Find where the given text appears and provide that cell's center as (X, Y) coordinate. 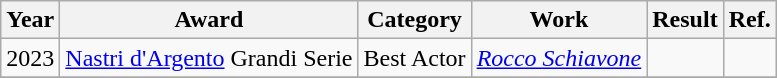
Category (414, 20)
Work (559, 20)
Rocco Schiavone (559, 58)
Year (30, 20)
Nastri d'Argento Grandi Serie (209, 58)
Award (209, 20)
Ref. (750, 20)
Result (685, 20)
Best Actor (414, 58)
2023 (30, 58)
